Search for the cell housing the specified text and yield its (X, Y) center coordinate. 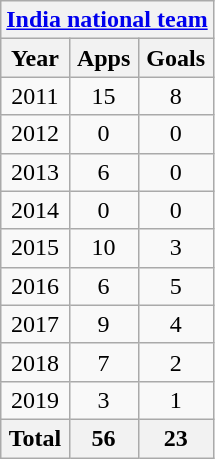
10 (104, 248)
India national team (107, 20)
Year (35, 58)
2 (176, 362)
4 (176, 324)
2013 (35, 172)
2016 (35, 286)
23 (176, 438)
2011 (35, 96)
2015 (35, 248)
2018 (35, 362)
2012 (35, 134)
8 (176, 96)
15 (104, 96)
Total (35, 438)
5 (176, 286)
Apps (104, 58)
56 (104, 438)
7 (104, 362)
2017 (35, 324)
2014 (35, 210)
Goals (176, 58)
9 (104, 324)
2019 (35, 400)
1 (176, 400)
